Pinpoint the cell where the given text exists, returning its [x, y] midpoint coordinate. 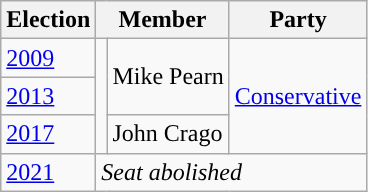
Party [298, 20]
Seat abolished [232, 172]
Conservative [298, 96]
2021 [48, 172]
Member [162, 20]
2017 [48, 134]
Mike Pearn [168, 77]
John Crago [168, 134]
Election [48, 20]
2013 [48, 96]
2009 [48, 58]
